For the text-containing cell, return its midpoint in (x, y) coordinate format. 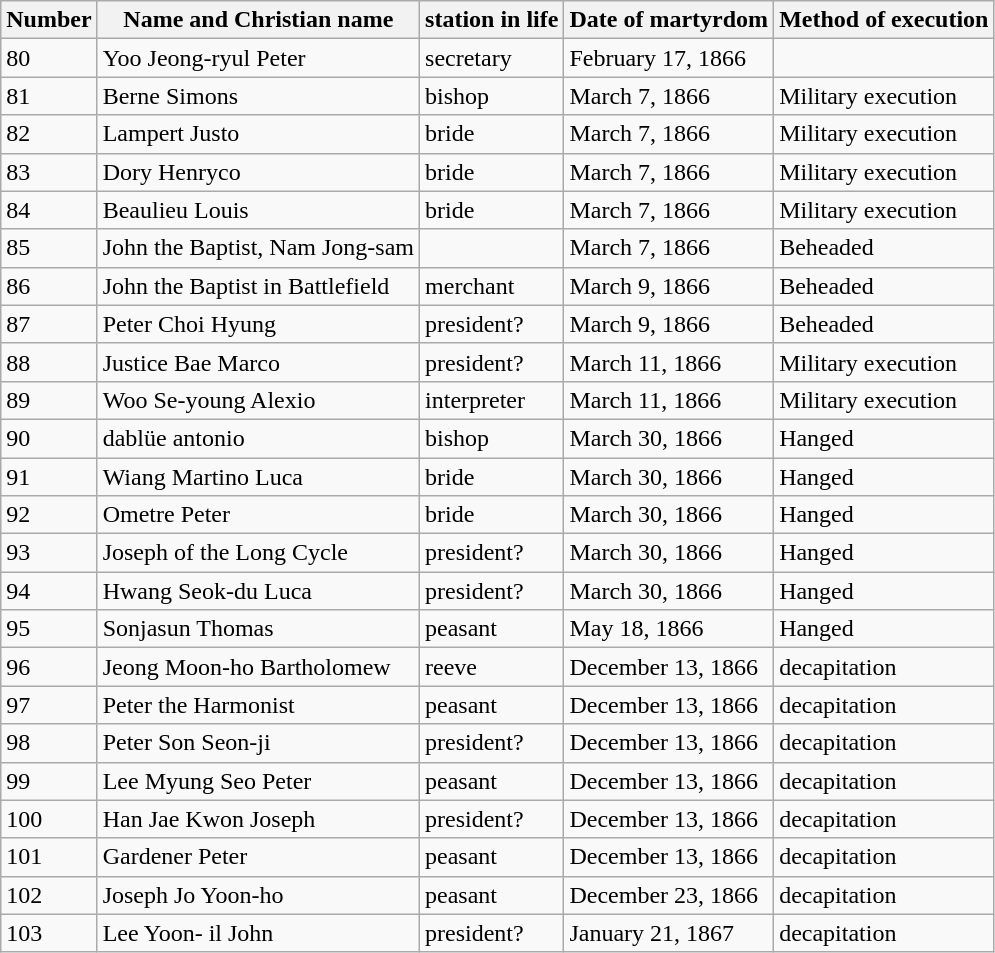
Joseph Jo Yoon-ho (258, 895)
102 (49, 895)
Han Jae Kwon Joseph (258, 819)
Lee Myung Seo Peter (258, 781)
83 (49, 172)
99 (49, 781)
merchant (492, 286)
Berne Simons (258, 96)
February 17, 1866 (669, 58)
98 (49, 743)
Number (49, 20)
80 (49, 58)
John the Baptist in Battlefield (258, 286)
90 (49, 438)
95 (49, 629)
84 (49, 210)
Woo Se-young Alexio (258, 400)
89 (49, 400)
91 (49, 477)
Hwang Seok-du Luca (258, 591)
86 (49, 286)
Sonjasun Thomas (258, 629)
Gardener Peter (258, 857)
82 (49, 134)
Name and Christian name (258, 20)
May 18, 1866 (669, 629)
interpreter (492, 400)
103 (49, 933)
Peter Choi Hyung (258, 324)
Method of execution (884, 20)
97 (49, 705)
Peter the Harmonist (258, 705)
96 (49, 667)
101 (49, 857)
January 21, 1867 (669, 933)
Ometre Peter (258, 515)
Lee Yoon- il John (258, 933)
100 (49, 819)
81 (49, 96)
88 (49, 362)
Wiang Martino Luca (258, 477)
reeve (492, 667)
dablüe antonio (258, 438)
John the Baptist, Nam Jong-sam (258, 248)
Beaulieu Louis (258, 210)
87 (49, 324)
Lampert Justo (258, 134)
Peter Son Seon-ji (258, 743)
94 (49, 591)
station in life (492, 20)
Justice Bae Marco (258, 362)
secretary (492, 58)
Jeong Moon-ho Bartholomew (258, 667)
December 23, 1866 (669, 895)
Yoo Jeong-ryul Peter (258, 58)
92 (49, 515)
85 (49, 248)
Date of martyrdom (669, 20)
93 (49, 553)
Dory Henryco (258, 172)
Joseph of the Long Cycle (258, 553)
